Capture the cell that displays the provided text and extract its [X, Y] central coordinate. 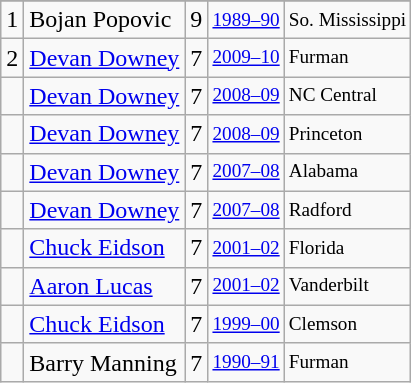
Bojan Popovic [104, 20]
1990–91 [246, 362]
Vanderbilt [347, 286]
1 [12, 20]
Clemson [347, 324]
1999–00 [246, 324]
Aaron Lucas [104, 286]
2009–10 [246, 58]
2 [12, 58]
Princeton [347, 134]
Barry Manning [104, 362]
So. Mississippi [347, 20]
NC Central [347, 96]
9 [196, 20]
Florida [347, 248]
1989–90 [246, 20]
Radford [347, 210]
Alabama [347, 172]
